Return [x, y] of the center of cell containing provided text 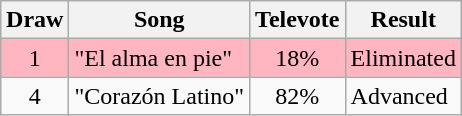
Result [403, 20]
1 [35, 58]
Draw [35, 20]
82% [298, 96]
Song [160, 20]
Televote [298, 20]
4 [35, 96]
"El alma en pie" [160, 58]
Eliminated [403, 58]
"Corazón Latino" [160, 96]
18% [298, 58]
Advanced [403, 96]
